Return the [x, y] coordinate for the center point of the cell that contains the specified text.  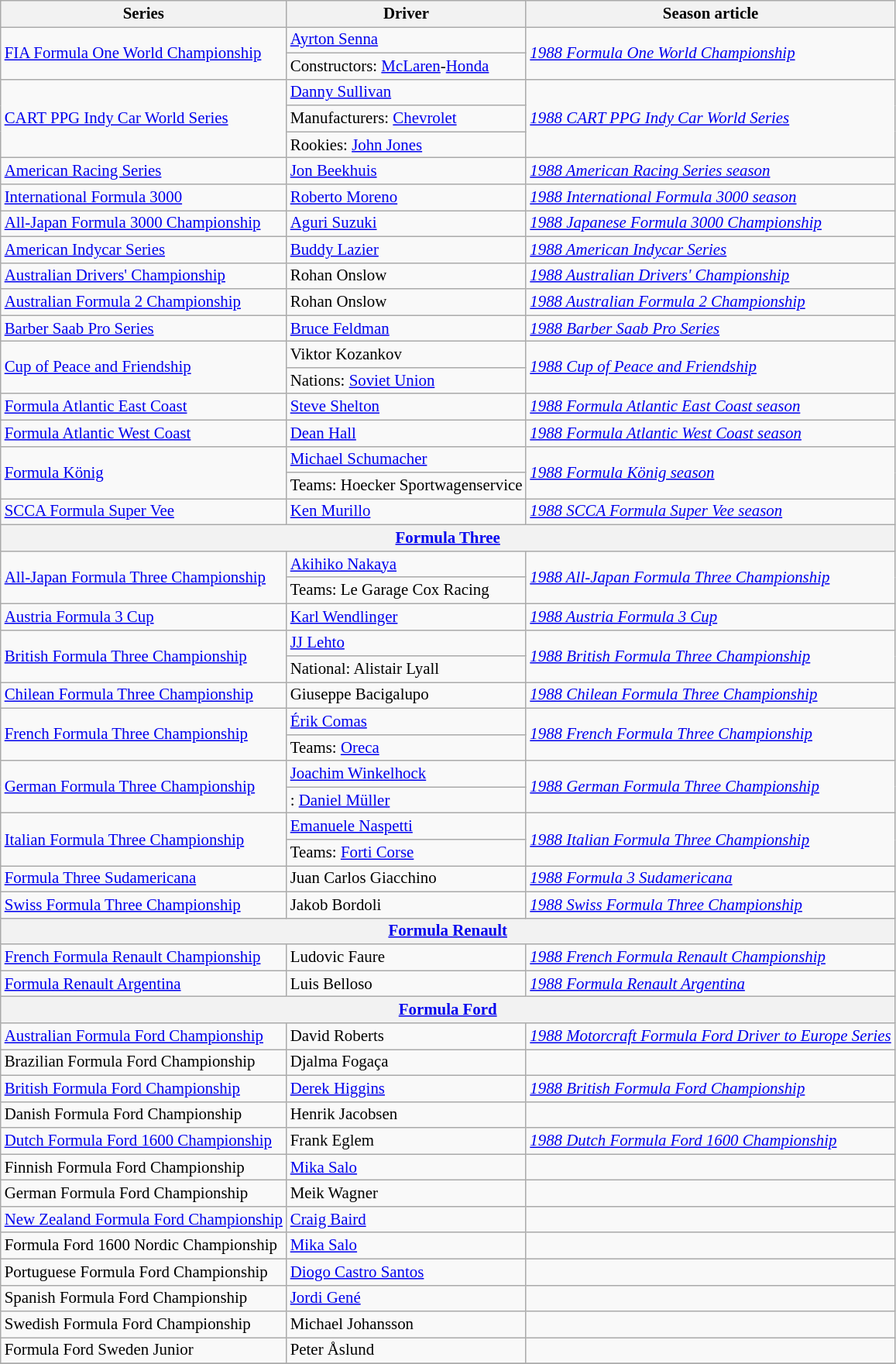
Michael Johansson [407, 1324]
1988 SCCA Formula Super Vee season [710, 512]
Italian Formula Three Championship [144, 840]
Barber Saab Pro Series [144, 328]
Formula Ford Sweden Junior [144, 1351]
Steve Shelton [407, 407]
All-Japan Formula Three Championship [144, 577]
1988 Formula 3 Sudamericana [710, 879]
Giuseppe Bacigalupo [407, 696]
Rookies: John Jones [407, 145]
Driver [407, 14]
Peter Åslund [407, 1351]
1988 Motorcraft Formula Ford Driver to Europe Series [710, 1036]
Nations: Soviet Union [407, 380]
Portuguese Formula Ford Championship [144, 1272]
1988 Formula König season [710, 472]
1988 Australian Formula 2 Championship [710, 302]
New Zealand Formula Ford Championship [144, 1219]
1988 International Formula 3000 season [710, 198]
Jon Beekhuis [407, 171]
International Formula 3000 [144, 198]
German Formula Three Championship [144, 787]
Constructors: McLaren-Honda [407, 66]
Series [144, 14]
Craig Baird [407, 1219]
Meik Wagner [407, 1194]
Teams: Oreca [407, 747]
Cup of Peace and Friendship [144, 368]
1988 Formula Atlantic West Coast season [710, 433]
1988 Formula One World Championship [710, 53]
1988 Italian Formula Three Championship [710, 840]
Spanish Formula Ford Championship [144, 1298]
Juan Carlos Giacchino [407, 879]
CART PPG Indy Car World Series [144, 119]
1988 Formula Renault Argentina [710, 984]
Formula Ford 1600 Nordic Championship [144, 1245]
Dutch Formula Ford 1600 Championship [144, 1141]
Formula Three [448, 538]
1988 British Formula Three Championship [710, 656]
Derek Higgins [407, 1088]
French Formula Three Championship [144, 734]
Season article [710, 14]
Swiss Formula Three Championship [144, 905]
Aguri Suzuki [407, 223]
Swedish Formula Ford Championship [144, 1324]
Djalma Fogaça [407, 1062]
Akihiko Nakaya [407, 564]
Michael Schumacher [407, 459]
Ken Murillo [407, 512]
National: Alistair Lyall [407, 669]
British Formula Three Championship [144, 656]
Frank Eglem [407, 1141]
1988 American Indycar Series [710, 249]
Bruce Feldman [407, 328]
1988 Barber Saab Pro Series [710, 328]
French Formula Renault Championship [144, 957]
American Indycar Series [144, 249]
Emanuele Naspetti [407, 826]
Formula König [144, 472]
SCCA Formula Super Vee [144, 512]
Diogo Castro Santos [407, 1272]
1988 Japanese Formula 3000 Championship [710, 223]
Formula Three Sudamericana [144, 879]
British Formula Ford Championship [144, 1088]
Joachim Winkelhock [407, 774]
Australian Formula Ford Championship [144, 1036]
All-Japan Formula 3000 Championship [144, 223]
Finnish Formula Ford Championship [144, 1167]
1988 CART PPG Indy Car World Series [710, 119]
Teams: Hoecker Sportwagenservice [407, 486]
1988 Swiss Formula Three Championship [710, 905]
Teams: Forti Corse [407, 853]
German Formula Ford Championship [144, 1194]
Karl Wendlinger [407, 617]
Brazilian Formula Ford Championship [144, 1062]
Henrik Jacobsen [407, 1115]
Formula Atlantic East Coast [144, 407]
1988 Austria Formula 3 Cup [710, 617]
1988 French Formula Renault Championship [710, 957]
Ludovic Faure [407, 957]
Formula Renault [448, 931]
1988 Cup of Peace and Friendship [710, 368]
Roberto Moreno [407, 198]
David Roberts [407, 1036]
1988 American Racing Series season [710, 171]
1988 All-Japan Formula Three Championship [710, 577]
Danish Formula Ford Championship [144, 1115]
: Daniel Müller [407, 800]
Buddy Lazier [407, 249]
Jordi Gené [407, 1298]
Chilean Formula Three Championship [144, 696]
Australian Formula 2 Championship [144, 302]
1988 British Formula Ford Championship [710, 1088]
JJ Lehto [407, 643]
Teams: Le Garage Cox Racing [407, 590]
Danny Sullivan [407, 92]
Manufacturers: Chevrolet [407, 119]
Viktor Kozankov [407, 355]
1988 Chilean Formula Three Championship [710, 696]
Jakob Bordoli [407, 905]
Australian Drivers' Championship [144, 276]
FIA Formula One World Championship [144, 53]
1988 German Formula Three Championship [710, 787]
Luis Belloso [407, 984]
Érik Comas [407, 721]
Formula Renault Argentina [144, 984]
Formula Atlantic West Coast [144, 433]
Dean Hall [407, 433]
Ayrton Senna [407, 40]
1988 French Formula Three Championship [710, 734]
American Racing Series [144, 171]
Austria Formula 3 Cup [144, 617]
1988 Australian Drivers' Championship [710, 276]
1988 Formula Atlantic East Coast season [710, 407]
1988 Dutch Formula Ford 1600 Championship [710, 1141]
Formula Ford [448, 1010]
